Detect which cell encompasses the target text, then output its [x, y] center coordinate. 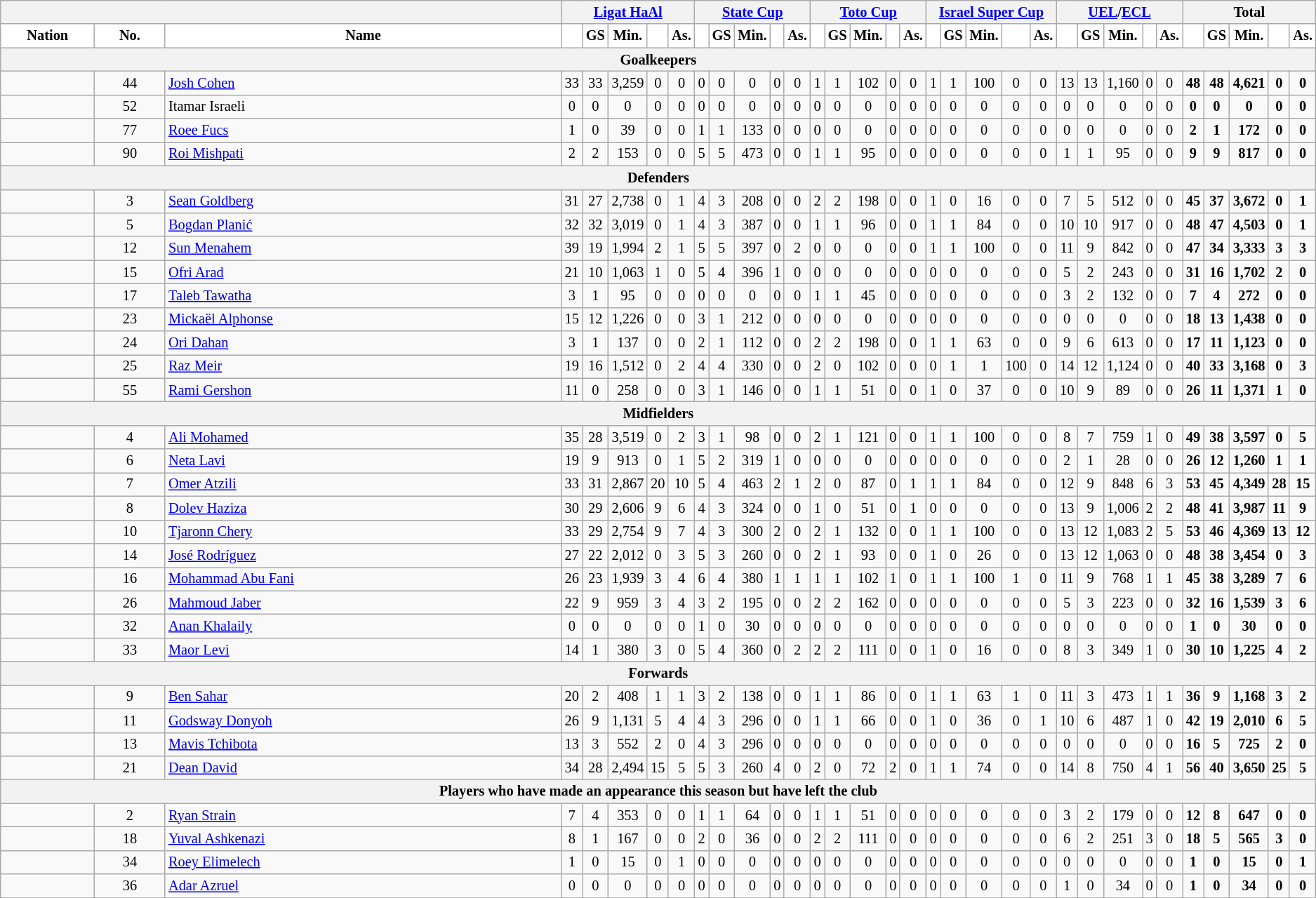
2,606 [628, 508]
Tjaronn Chery [364, 532]
768 [1123, 579]
90 [130, 154]
52 [130, 107]
Mavis Tchibota [364, 744]
Rami Gershon [364, 390]
Josh Cohen [364, 83]
842 [1123, 248]
750 [1123, 768]
Total [1249, 12]
1,083 [1123, 532]
24 [130, 343]
Itamar Israeli [364, 107]
959 [628, 603]
3,519 [628, 437]
848 [1123, 484]
93 [868, 555]
Roee Fucs [364, 130]
353 [628, 815]
1,123 [1249, 343]
153 [628, 154]
146 [752, 390]
172 [1249, 130]
Dolev Haziza [364, 508]
1,131 [628, 721]
3,168 [1249, 366]
Maor Levi [364, 650]
86 [868, 697]
Omer Atzili [364, 484]
Sean Goldberg [364, 201]
2,010 [1249, 721]
49 [1193, 437]
74 [984, 768]
387 [752, 224]
1,260 [1249, 461]
300 [752, 532]
Players who have made an appearance this season but have left the club [658, 791]
138 [752, 697]
349 [1123, 650]
Adar Azruel [364, 886]
917 [1123, 224]
258 [628, 390]
Ligat HaAl [628, 12]
41 [1217, 508]
Roey Elimelech [364, 862]
1,438 [1249, 319]
66 [868, 721]
Ali Mohamed [364, 437]
167 [628, 838]
44 [130, 83]
1,226 [628, 319]
Godsway Donyoh [364, 721]
Mohammad Abu Fani [364, 579]
1,006 [1123, 508]
565 [1249, 838]
87 [868, 484]
98 [752, 437]
2,494 [628, 768]
4,369 [1249, 532]
397 [752, 248]
Bogdan Planić [364, 224]
Anan Khalaily [364, 626]
1,512 [628, 366]
2,738 [628, 201]
77 [130, 130]
1,168 [1249, 697]
3,672 [1249, 201]
759 [1123, 437]
552 [628, 744]
Israel Super Cup [991, 12]
2,867 [628, 484]
162 [868, 603]
1,539 [1249, 603]
3,454 [1249, 555]
3,597 [1249, 437]
1,939 [628, 579]
Taleb Tawatha [364, 295]
1,160 [1123, 83]
243 [1123, 272]
195 [752, 603]
208 [752, 201]
613 [1123, 343]
112 [752, 343]
408 [628, 697]
Defenders [658, 177]
Yuval Ashkenazi [364, 838]
Mickaël Alphonse [364, 319]
No. [130, 36]
Neta Lavi [364, 461]
2,754 [628, 532]
State Cup [752, 12]
179 [1123, 815]
817 [1249, 154]
José Rodríguez [364, 555]
4,349 [1249, 484]
Ben Sahar [364, 697]
Nation [48, 36]
72 [868, 768]
2,012 [628, 555]
89 [1123, 390]
319 [752, 461]
Roi Mishpati [364, 154]
396 [752, 272]
42 [1193, 721]
1,994 [628, 248]
Goalkeepers [658, 60]
1,225 [1249, 650]
4,503 [1249, 224]
96 [868, 224]
133 [752, 130]
121 [868, 437]
Sun Menahem [364, 248]
Toto Cup [869, 12]
56 [1193, 768]
1,371 [1249, 390]
Mahmoud Jaber [364, 603]
251 [1123, 838]
360 [752, 650]
3,259 [628, 83]
Ofri Arad [364, 272]
Raz Meir [364, 366]
Name [364, 36]
Ryan Strain [364, 815]
212 [752, 319]
3,333 [1249, 248]
3,289 [1249, 579]
3,650 [1249, 768]
137 [628, 343]
3,019 [628, 224]
Dean David [364, 768]
512 [1123, 201]
1,702 [1249, 272]
223 [1123, 603]
725 [1249, 744]
55 [130, 390]
UEL/ECL [1119, 12]
1,124 [1123, 366]
487 [1123, 721]
Ori Dahan [364, 343]
46 [1217, 532]
35 [572, 437]
Midfielders [658, 413]
272 [1249, 295]
463 [752, 484]
330 [752, 366]
913 [628, 461]
4,621 [1249, 83]
3,987 [1249, 508]
64 [752, 815]
647 [1249, 815]
324 [752, 508]
Forwards [658, 673]
